Output the [x, y] coordinate of the center of the cell containing the given text.  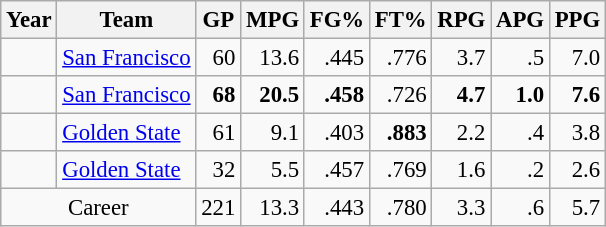
2.2 [462, 133]
1.0 [520, 95]
.458 [336, 95]
.5 [520, 58]
Team [126, 20]
.445 [336, 58]
13.6 [273, 58]
.4 [520, 133]
.6 [520, 208]
PPG [577, 20]
Career [98, 208]
.769 [400, 170]
7.6 [577, 95]
32 [218, 170]
.726 [400, 95]
5.5 [273, 170]
.443 [336, 208]
2.6 [577, 170]
Year [29, 20]
3.7 [462, 58]
FT% [400, 20]
3.3 [462, 208]
68 [218, 95]
.780 [400, 208]
9.1 [273, 133]
20.5 [273, 95]
.403 [336, 133]
5.7 [577, 208]
221 [218, 208]
7.0 [577, 58]
MPG [273, 20]
13.3 [273, 208]
60 [218, 58]
3.8 [577, 133]
FG% [336, 20]
.776 [400, 58]
4.7 [462, 95]
GP [218, 20]
61 [218, 133]
1.6 [462, 170]
.457 [336, 170]
.2 [520, 170]
APG [520, 20]
RPG [462, 20]
.883 [400, 133]
